Return [X, Y] of the center of cell containing provided text 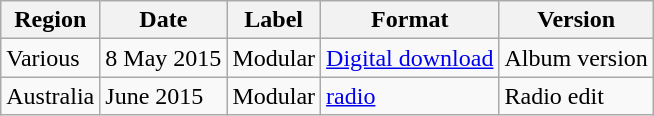
Label [274, 20]
8 May 2015 [164, 58]
Radio edit [576, 96]
Region [50, 20]
Digital download [410, 58]
Album version [576, 58]
Various [50, 58]
Date [164, 20]
Version [576, 20]
June 2015 [164, 96]
Australia [50, 96]
radio [410, 96]
Format [410, 20]
